Pinpoint the cell where the given text exists, returning its (x, y) midpoint coordinate. 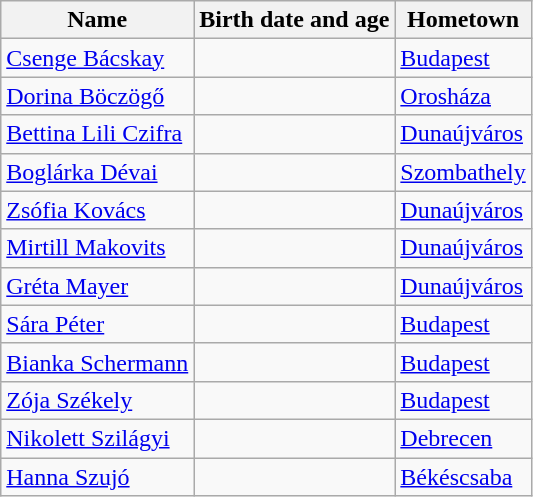
Dorina Böczögő (98, 96)
Szombathely (463, 172)
Boglárka Dévai (98, 172)
Gréta Mayer (98, 286)
Orosháza (463, 96)
Birth date and age (294, 20)
Nikolett Szilágyi (98, 438)
Debrecen (463, 438)
Csenge Bácskay (98, 58)
Mirtill Makovits (98, 248)
Zsófia Kovács (98, 210)
Zója Székely (98, 400)
Sára Péter (98, 324)
Bettina Lili Czifra (98, 134)
Békéscsaba (463, 477)
Name (98, 20)
Hanna Szujó (98, 477)
Bianka Schermann (98, 362)
Hometown (463, 20)
